Scan for the cell matching the given text and deliver its (X, Y) coordinate at center. 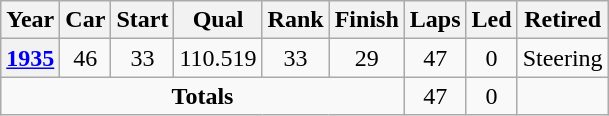
1935 (30, 58)
Qual (218, 20)
Led (492, 20)
Finish (366, 20)
Steering (562, 58)
Car (86, 20)
Rank (296, 20)
Laps (435, 20)
29 (366, 58)
Year (30, 20)
Retired (562, 20)
Start (142, 20)
110.519 (218, 58)
46 (86, 58)
Totals (203, 96)
